Determine the [x, y] coordinate at the center of the cell enclosing the given text.  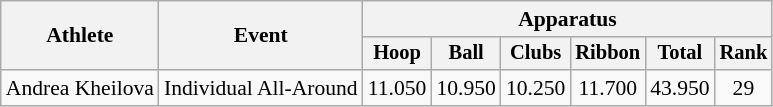
Athlete [80, 36]
11.700 [608, 88]
Individual All-Around [261, 88]
Hoop [398, 54]
43.950 [680, 88]
Event [261, 36]
Ball [466, 54]
Rank [744, 54]
Andrea Kheilova [80, 88]
Apparatus [568, 19]
10.950 [466, 88]
29 [744, 88]
Total [680, 54]
11.050 [398, 88]
Ribbon [608, 54]
Clubs [536, 54]
10.250 [536, 88]
